Pinpoint the cell where the given text exists, returning its (X, Y) midpoint coordinate. 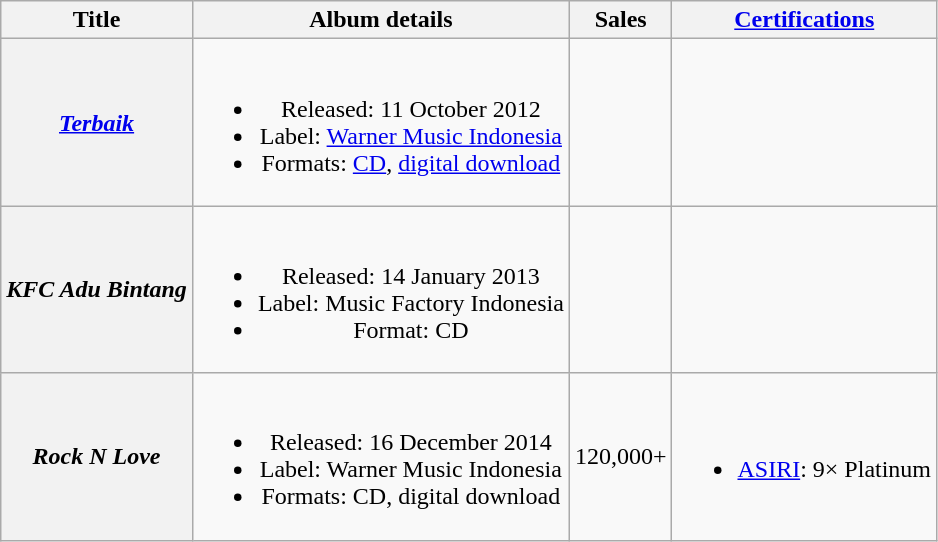
Rock N Love (97, 456)
Title (97, 20)
Released: 16 December 2014Label: Warner Music IndonesiaFormats: CD, digital download (380, 456)
Terbaik (97, 122)
120,000+ (620, 456)
Released: 14 January 2013Label: Music Factory IndonesiaFormat: CD (380, 290)
ASIRI: 9× Platinum (804, 456)
Album details (380, 20)
Released: 11 October 2012Label: Warner Music IndonesiaFormats: CD, digital download (380, 122)
Certifications (804, 20)
Sales (620, 20)
KFC Adu Bintang (97, 290)
